Return [x, y] of the center of cell containing provided text 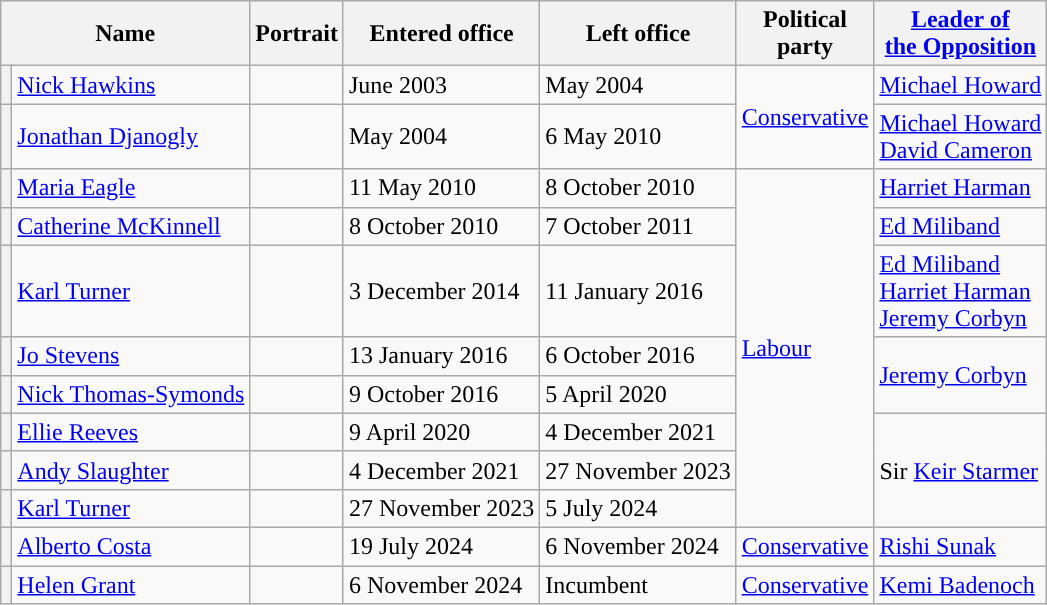
Catherine McKinnell [131, 226]
Leader ofthe Opposition [960, 34]
Labour [805, 348]
5 April 2020 [638, 394]
Rishi Sunak [960, 546]
9 October 2016 [441, 394]
Ed MilibandHarriet Harman Jeremy Corbyn [960, 291]
Andy Slaughter [131, 470]
Helen Grant [131, 585]
3 December 2014 [441, 291]
Entered office [441, 34]
Maria Eagle [131, 188]
Harriet Harman [960, 188]
June 2003 [441, 85]
Political party [805, 34]
Sir Keir Starmer [960, 470]
Jeremy Corbyn [960, 375]
Jo Stevens [131, 356]
Alberto Costa [131, 546]
19 July 2024 [441, 546]
5 July 2024 [638, 508]
9 April 2020 [441, 432]
Left office [638, 34]
Name [126, 34]
Nick Hawkins [131, 85]
Ed Miliband [960, 226]
Nick Thomas-Symonds [131, 394]
11 January 2016 [638, 291]
11 May 2010 [441, 188]
7 October 2011 [638, 226]
13 January 2016 [441, 356]
Portrait [297, 34]
Ellie Reeves [131, 432]
6 May 2010 [638, 136]
Jonathan Djanogly [131, 136]
Incumbent [638, 585]
6 October 2016 [638, 356]
Kemi Badenoch [960, 585]
Michael Howard [960, 85]
Michael HowardDavid Cameron [960, 136]
